Capture the cell that displays the provided text and extract its [X, Y] central coordinate. 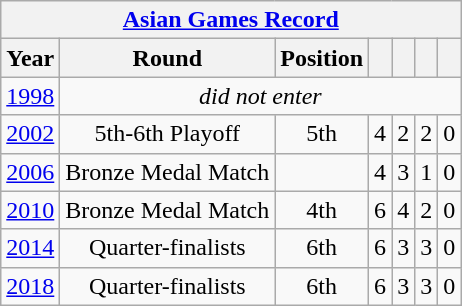
Year [30, 58]
2018 [30, 286]
Position [322, 58]
did not enter [260, 96]
1998 [30, 96]
Round [168, 58]
2010 [30, 210]
5th [322, 134]
Asian Games Record [231, 20]
5th-6th Playoff [168, 134]
4th [322, 210]
1 [426, 172]
2006 [30, 172]
2002 [30, 134]
2014 [30, 248]
